Return the (x, y) coordinate for the center point of the cell that contains the specified text.  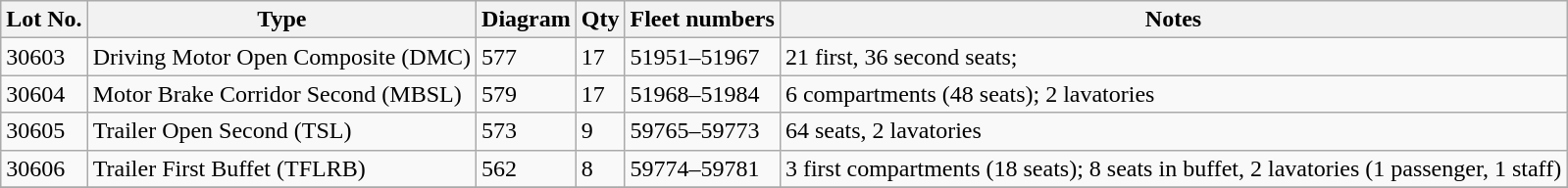
Fleet numbers (702, 20)
8 (600, 168)
51968–51984 (702, 94)
562 (527, 168)
59765–59773 (702, 131)
21 first, 36 second seats; (1173, 57)
Notes (1173, 20)
30603 (44, 57)
64 seats, 2 lavatories (1173, 131)
Motor Brake Corridor Second (MBSL) (281, 94)
6 compartments (48 seats); 2 lavatories (1173, 94)
Trailer First Buffet (TFLRB) (281, 168)
Trailer Open Second (TSL) (281, 131)
30606 (44, 168)
Lot No. (44, 20)
Diagram (527, 20)
Qty (600, 20)
9 (600, 131)
Driving Motor Open Composite (DMC) (281, 57)
51951–51967 (702, 57)
579 (527, 94)
573 (527, 131)
3 first compartments (18 seats); 8 seats in buffet, 2 lavatories (1 passenger, 1 staff) (1173, 168)
59774–59781 (702, 168)
30604 (44, 94)
Type (281, 20)
577 (527, 57)
30605 (44, 131)
